Identify which cell holds the provided text, then report its (X, Y) central coordinate. 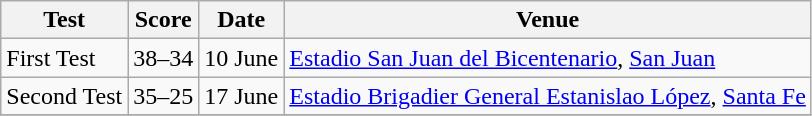
Estadio Brigadier General Estanislao López, Santa Fe (548, 96)
First Test (64, 58)
17 June (242, 96)
Second Test (64, 96)
38–34 (164, 58)
Venue (548, 20)
10 June (242, 58)
Date (242, 20)
Score (164, 20)
Estadio San Juan del Bicentenario, San Juan (548, 58)
35–25 (164, 96)
Test (64, 20)
